Detect which cell encompasses the target text, then output its [x, y] center coordinate. 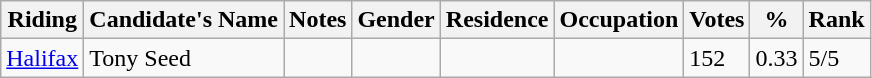
Notes [318, 20]
5/5 [836, 58]
Votes [717, 20]
Residence [497, 20]
Rank [836, 20]
Halifax [42, 58]
Tony Seed [184, 58]
Riding [42, 20]
Occupation [619, 20]
0.33 [776, 58]
% [776, 20]
152 [717, 58]
Candidate's Name [184, 20]
Gender [396, 20]
